Find where the given text appears and provide that cell's center as [x, y] coordinate. 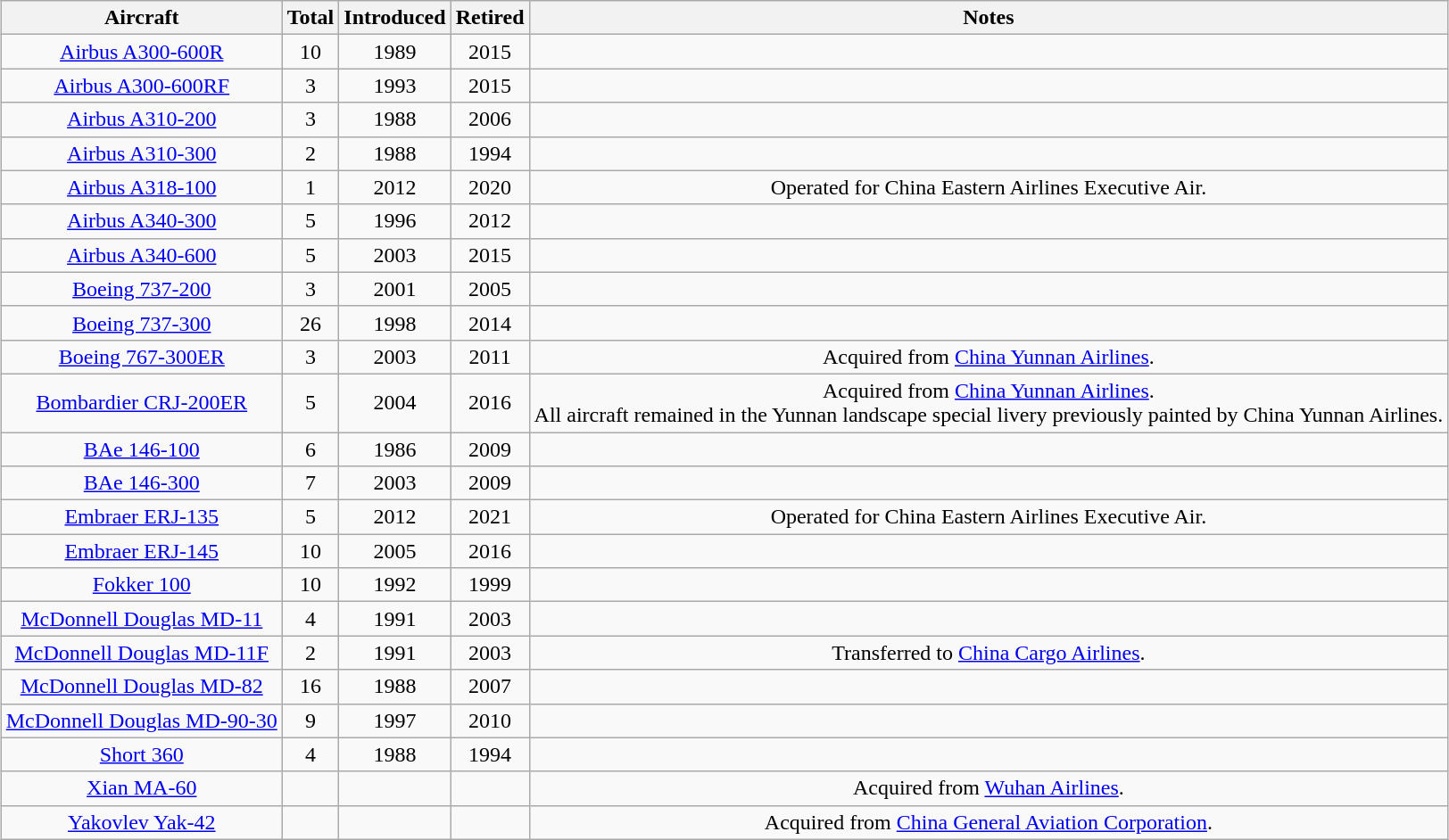
Acquired from China General Aviation Corporation. [989, 822]
2021 [490, 517]
16 [310, 687]
7 [310, 483]
1998 [394, 323]
BAe 146-100 [141, 449]
2007 [490, 687]
1993 [394, 86]
Airbus A318-100 [141, 187]
Total [310, 18]
Notes [989, 18]
McDonnell Douglas MD-11F [141, 653]
1986 [394, 449]
9 [310, 721]
Airbus A340-600 [141, 255]
Embraer ERJ-135 [141, 517]
2010 [490, 721]
2014 [490, 323]
Boeing 737-200 [141, 289]
Airbus A300-600R [141, 52]
Yakovlev Yak-42 [141, 822]
1996 [394, 221]
2006 [490, 119]
McDonnell Douglas MD-90-30 [141, 721]
Boeing 737-300 [141, 323]
1992 [394, 585]
McDonnell Douglas MD-11 [141, 619]
1 [310, 187]
Boeing 767-300ER [141, 357]
BAe 146-300 [141, 483]
Bombardier CRJ-200ER [141, 403]
Airbus A300-600RF [141, 86]
Airbus A340-300 [141, 221]
Introduced [394, 18]
Transferred to China Cargo Airlines. [989, 653]
Acquired from China Yunnan Airlines.All aircraft remained in the Yunnan landscape special livery previously painted by China Yunnan Airlines. [989, 403]
Embraer ERJ-145 [141, 551]
1989 [394, 52]
Acquired from Wuhan Airlines. [989, 788]
Xian MA-60 [141, 788]
Short 360 [141, 754]
Retired [490, 18]
Airbus A310-200 [141, 119]
2020 [490, 187]
26 [310, 323]
Acquired from China Yunnan Airlines. [989, 357]
McDonnell Douglas MD-82 [141, 687]
2004 [394, 403]
1999 [490, 585]
1997 [394, 721]
Airbus A310-300 [141, 153]
2001 [394, 289]
Aircraft [141, 18]
2011 [490, 357]
6 [310, 449]
Fokker 100 [141, 585]
